Extract the (X, Y) coordinate from the center of the cell holding the provided text.  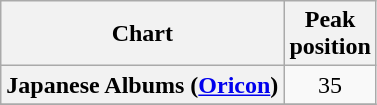
Peakposition (330, 34)
Chart (142, 34)
35 (330, 85)
Japanese Albums (Oricon) (142, 85)
